Determine the [X, Y] coordinate at the center of the cell enclosing the given text.  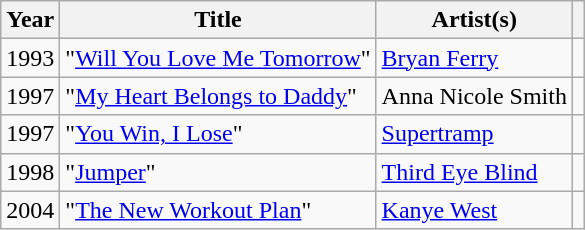
Kanye West [474, 210]
"My Heart Belongs to Daddy" [218, 96]
"You Win, I Lose" [218, 134]
1993 [30, 58]
2004 [30, 210]
Supertramp [474, 134]
Third Eye Blind [474, 172]
Anna Nicole Smith [474, 96]
"Will You Love Me Tomorrow" [218, 58]
"Jumper" [218, 172]
"The New Workout Plan" [218, 210]
Year [30, 20]
1998 [30, 172]
Title [218, 20]
Bryan Ferry [474, 58]
Artist(s) [474, 20]
